Identify which cell holds the provided text, then report its (X, Y) central coordinate. 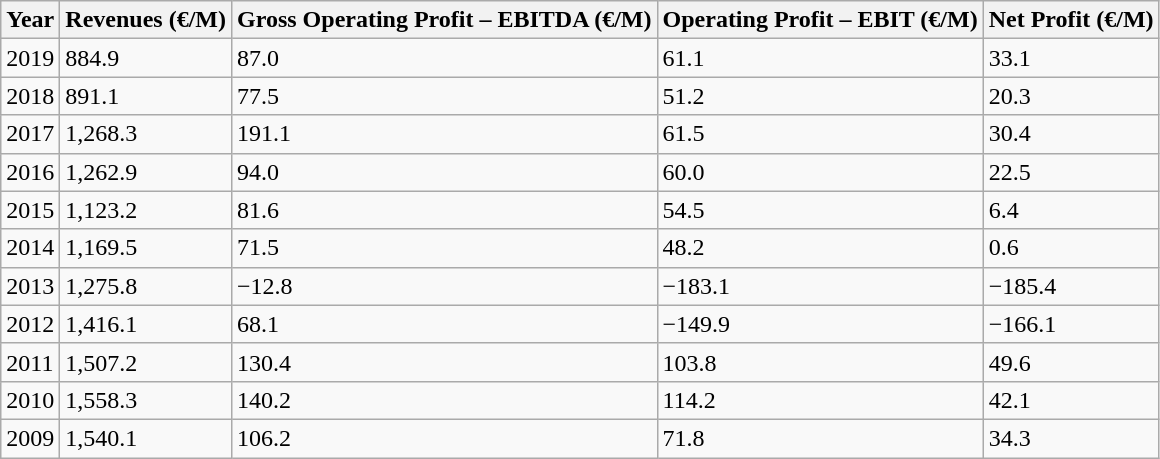
Revenues (€/M) (146, 20)
51.2 (820, 96)
49.6 (1071, 362)
2019 (30, 58)
71.8 (820, 438)
71.5 (445, 248)
1,169.5 (146, 248)
68.1 (445, 324)
6.4 (1071, 210)
Year (30, 20)
106.2 (445, 438)
2010 (30, 400)
33.1 (1071, 58)
2012 (30, 324)
−185.4 (1071, 286)
2014 (30, 248)
−183.1 (820, 286)
1,540.1 (146, 438)
77.5 (445, 96)
2011 (30, 362)
2017 (30, 134)
−166.1 (1071, 324)
48.2 (820, 248)
Net Profit (€/M) (1071, 20)
Gross Operating Profit – EBITDA (€/M) (445, 20)
61.5 (820, 134)
891.1 (146, 96)
1,262.9 (146, 172)
1,507.2 (146, 362)
2016 (30, 172)
22.5 (1071, 172)
1,123.2 (146, 210)
94.0 (445, 172)
1,275.8 (146, 286)
−12.8 (445, 286)
42.1 (1071, 400)
2018 (30, 96)
2013 (30, 286)
103.8 (820, 362)
61.1 (820, 58)
2015 (30, 210)
1,416.1 (146, 324)
54.5 (820, 210)
60.0 (820, 172)
−149.9 (820, 324)
140.2 (445, 400)
20.3 (1071, 96)
30.4 (1071, 134)
0.6 (1071, 248)
191.1 (445, 134)
130.4 (445, 362)
884.9 (146, 58)
81.6 (445, 210)
1,558.3 (146, 400)
87.0 (445, 58)
2009 (30, 438)
34.3 (1071, 438)
1,268.3 (146, 134)
114.2 (820, 400)
Operating Profit – EBIT (€/M) (820, 20)
